Determine the (X, Y) coordinate at the center of the cell enclosing the given text.  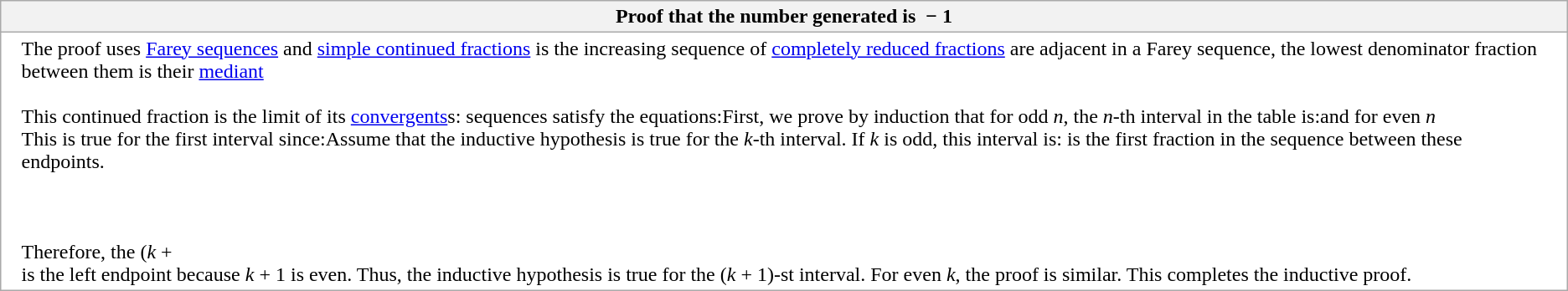
Proof that the number generated is − 1 (784, 17)
